Return the (X, Y) coordinate for the center point of the cell that contains the specified text.  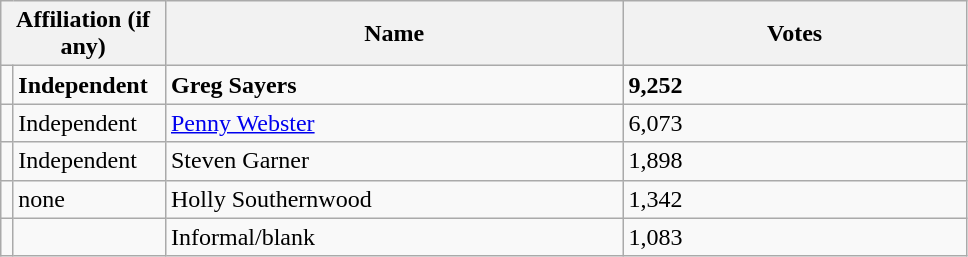
1,342 (794, 199)
1,898 (794, 161)
none (90, 199)
Steven Garner (394, 161)
Votes (794, 34)
Greg Sayers (394, 85)
Penny Webster (394, 123)
Affiliation (if any) (84, 34)
Informal/blank (394, 237)
1,083 (794, 237)
Name (394, 34)
9,252 (794, 85)
Holly Southernwood (394, 199)
6,073 (794, 123)
